Find where the given text appears and provide that cell's center as (X, Y) coordinate. 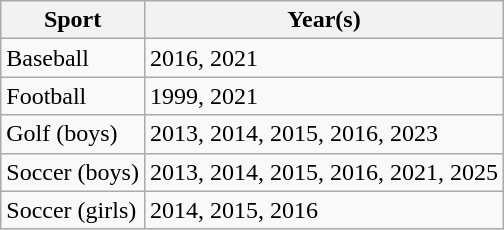
Soccer (girls) (73, 210)
Football (73, 96)
1999, 2021 (324, 96)
Year(s) (324, 20)
2013, 2014, 2015, 2016, 2021, 2025 (324, 172)
Baseball (73, 58)
2016, 2021 (324, 58)
2013, 2014, 2015, 2016, 2023 (324, 134)
2014, 2015, 2016 (324, 210)
Golf (boys) (73, 134)
Sport (73, 20)
Soccer (boys) (73, 172)
